Scan for the cell matching the given text and deliver its [x, y] coordinate at center. 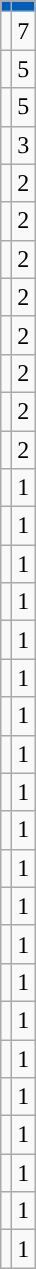
7 [24, 31]
3 [24, 145]
